Search for the cell housing the specified text and yield its [X, Y] center coordinate. 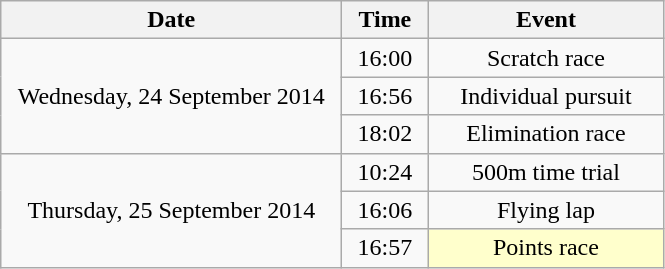
Elimination race [546, 134]
Time [385, 20]
Flying lap [546, 210]
Points race [546, 248]
10:24 [385, 172]
16:00 [385, 58]
16:06 [385, 210]
16:56 [385, 96]
Individual pursuit [546, 96]
Event [546, 20]
Wednesday, 24 September 2014 [172, 96]
Thursday, 25 September 2014 [172, 210]
16:57 [385, 248]
Scratch race [546, 58]
18:02 [385, 134]
500m time trial [546, 172]
Date [172, 20]
